Scan for the cell matching the given text and deliver its (X, Y) coordinate at center. 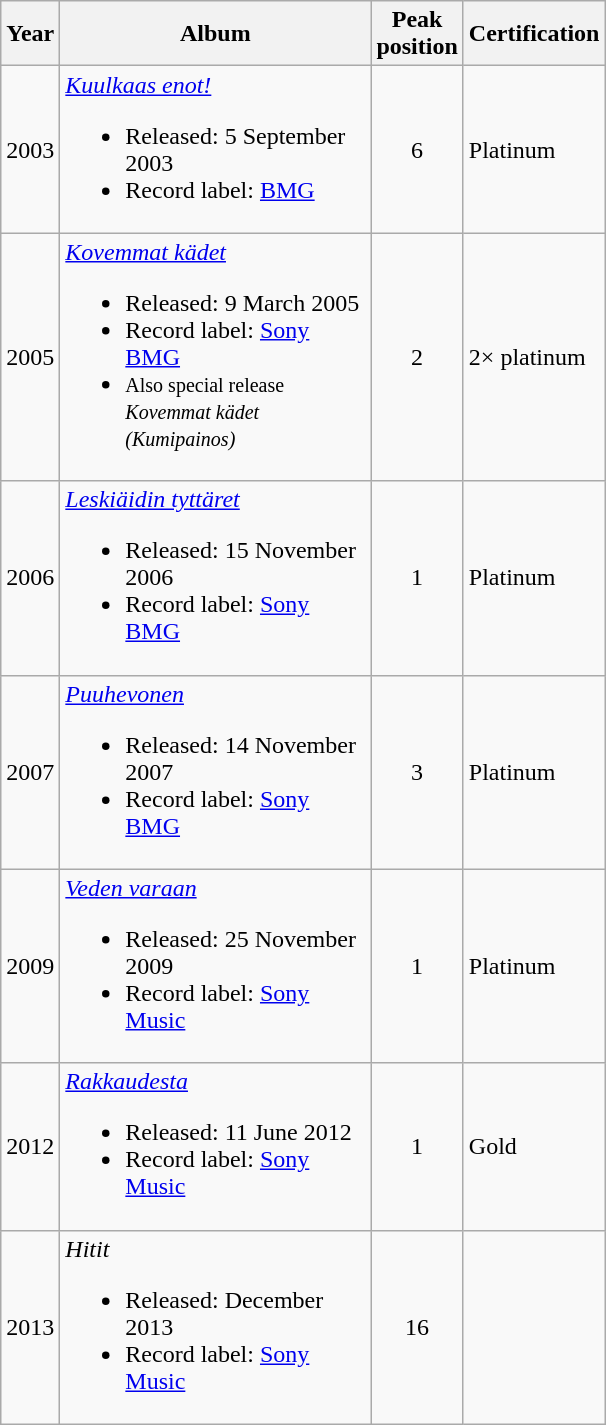
Year (30, 34)
HititReleased: December 2013Record label: Sony Music (216, 1327)
Peakposition (417, 34)
2007 (30, 772)
2 (417, 357)
2009 (30, 966)
16 (417, 1327)
Kovemmat kädetReleased: 9 March 2005Record label: Sony BMGAlso special release Kovemmat kädet (Kumipainos) (216, 357)
Leskiäidin tyttäretReleased: 15 November 2006Record label: Sony BMG (216, 578)
6 (417, 150)
Album (216, 34)
2× platinum (534, 357)
Kuulkaas enot!Released: 5 September 2003Record label: BMG (216, 150)
RakkaudestaReleased: 11 June 2012Record label: Sony Music (216, 1146)
2013 (30, 1327)
2012 (30, 1146)
2003 (30, 150)
Gold (534, 1146)
PuuhevonenReleased: 14 November 2007Record label: Sony BMG (216, 772)
3 (417, 772)
Veden varaanReleased: 25 November 2009Record label: Sony Music (216, 966)
2006 (30, 578)
2005 (30, 357)
Certification (534, 34)
